Return the (X, Y) coordinate for the center point of the cell that contains the specified text.  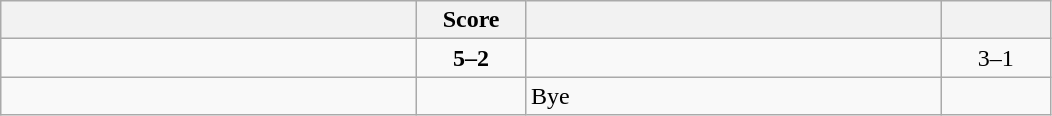
Score (472, 20)
3–1 (996, 58)
Bye (733, 96)
5–2 (472, 58)
